For the text-containing cell, return its midpoint in (x, y) coordinate format. 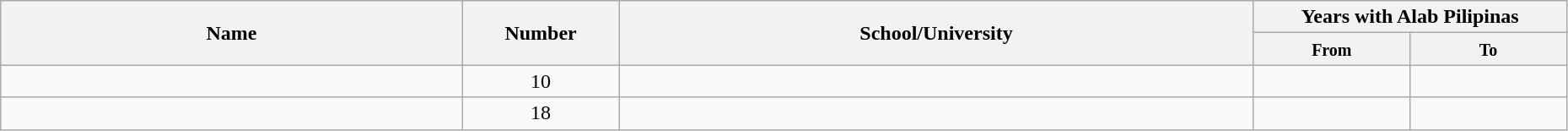
10 (541, 81)
School/University (936, 33)
To (1489, 49)
18 (541, 113)
Number (541, 33)
From (1332, 49)
Name (232, 33)
Years with Alab Pilipinas (1410, 17)
